Provide the [x, y] coordinate of the cell's center where the given text is located.  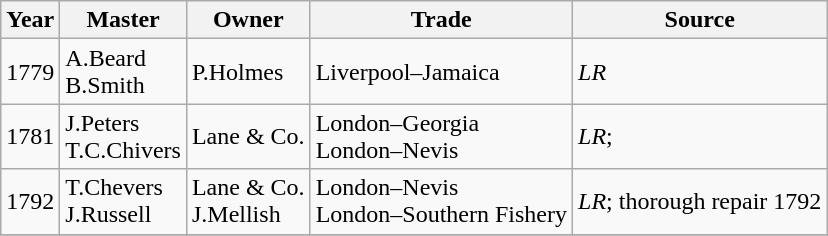
Trade [441, 20]
Year [30, 20]
LR [700, 72]
J.PetersT.C.Chivers [124, 136]
LR; thorough repair 1792 [700, 202]
Owner [248, 20]
P.Holmes [248, 72]
Master [124, 20]
1781 [30, 136]
Lane & Co.J.Mellish [248, 202]
LR; [700, 136]
Source [700, 20]
1779 [30, 72]
London–GeorgiaLondon–Nevis [441, 136]
T.CheversJ.Russell [124, 202]
1792 [30, 202]
Lane & Co. [248, 136]
London–NevisLondon–Southern Fishery [441, 202]
A.BeardB.Smith [124, 72]
Liverpool–Jamaica [441, 72]
